Determine the (X, Y) coordinate at the center of the cell enclosing the given text.  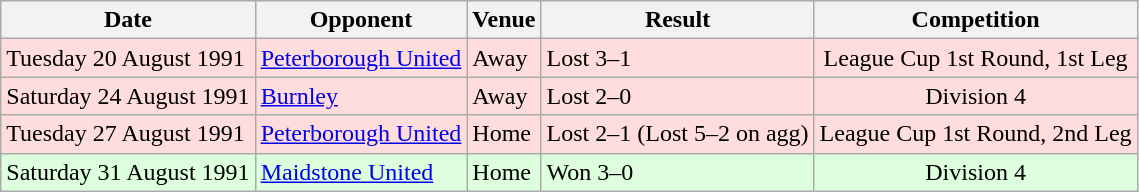
Date (128, 20)
Won 3–0 (678, 172)
League Cup 1st Round, 2nd Leg (976, 134)
Burnley (361, 96)
League Cup 1st Round, 1st Leg (976, 58)
Lost 2–0 (678, 96)
Lost 2–1 (Lost 5–2 on agg) (678, 134)
Tuesday 27 August 1991 (128, 134)
Lost 3–1 (678, 58)
Result (678, 20)
Opponent (361, 20)
Tuesday 20 August 1991 (128, 58)
Saturday 24 August 1991 (128, 96)
Saturday 31 August 1991 (128, 172)
Maidstone United (361, 172)
Competition (976, 20)
Venue (504, 20)
